Pinpoint the cell where the given text exists, returning its [X, Y] midpoint coordinate. 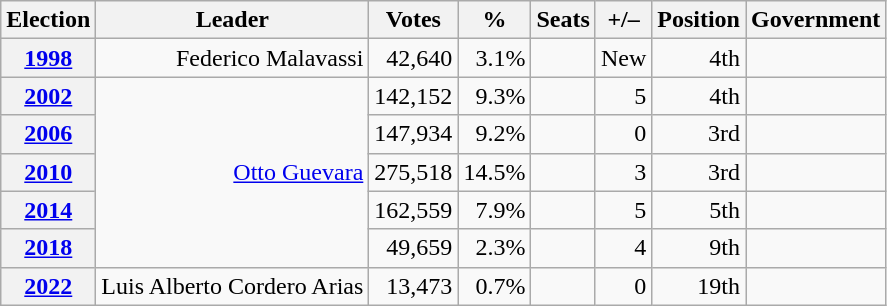
Federico Malavassi [232, 58]
49,659 [414, 248]
2.3% [494, 248]
Luis Alberto Cordero Arias [232, 286]
7.9% [494, 210]
13,473 [414, 286]
Leader [232, 20]
2022 [48, 286]
+/– [623, 20]
4 [623, 248]
9th [699, 248]
162,559 [414, 210]
Position [699, 20]
3.1% [494, 58]
Votes [414, 20]
Government [816, 20]
42,640 [414, 58]
Seats [563, 20]
2006 [48, 134]
9.3% [494, 96]
275,518 [414, 172]
New [623, 58]
142,152 [414, 96]
2018 [48, 248]
14.5% [494, 172]
2010 [48, 172]
19th [699, 286]
Otto Guevara [232, 172]
0.7% [494, 286]
9.2% [494, 134]
147,934 [414, 134]
2002 [48, 96]
5th [699, 210]
3 [623, 172]
% [494, 20]
2014 [48, 210]
1998 [48, 58]
Election [48, 20]
